From the cell containing the given text, extract its center point as (x, y) coordinate. 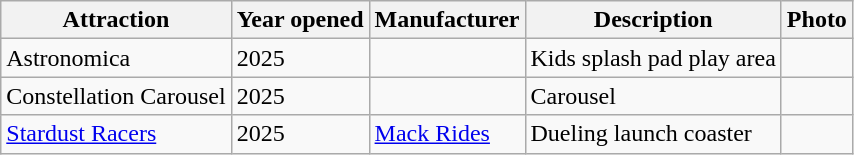
Carousel (653, 96)
Photo (816, 20)
Dueling launch coaster (653, 134)
Description (653, 20)
Year opened (300, 20)
Stardust Racers (116, 134)
Manufacturer (447, 20)
Kids splash pad play area (653, 58)
Attraction (116, 20)
Constellation Carousel (116, 96)
Astronomica (116, 58)
Mack Rides (447, 134)
